Return the [X, Y] coordinate for the center point of the cell that contains the specified text.  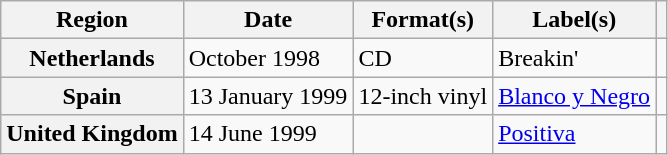
Spain [92, 96]
Format(s) [423, 20]
Breakin' [574, 58]
Region [92, 20]
12-inch vinyl [423, 96]
13 January 1999 [268, 96]
Netherlands [92, 58]
October 1998 [268, 58]
Date [268, 20]
United Kingdom [92, 134]
CD [423, 58]
Positiva [574, 134]
14 June 1999 [268, 134]
Label(s) [574, 20]
Blanco y Negro [574, 96]
